Determine the [x, y] coordinate at the center of the cell enclosing the given text.  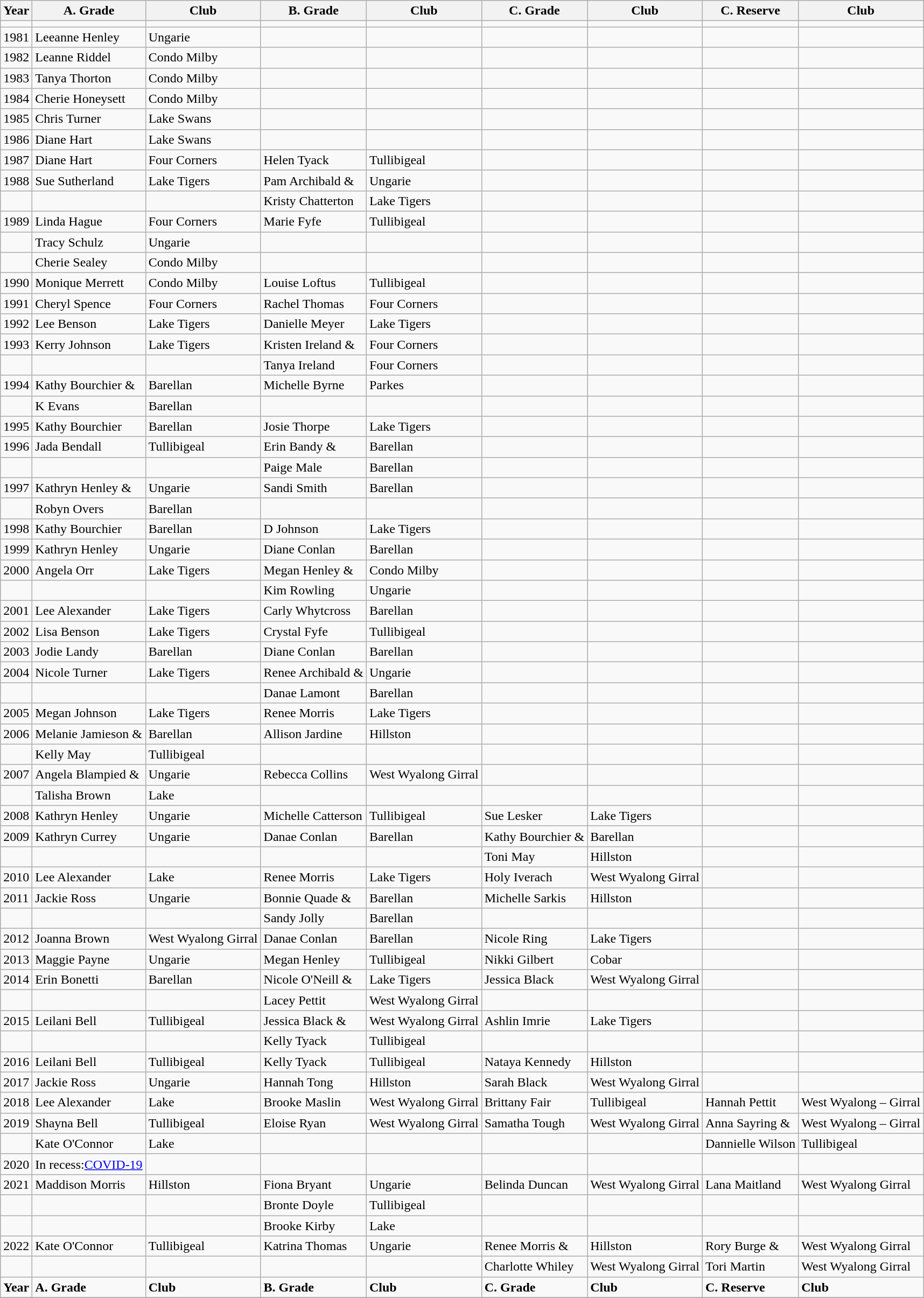
Angela Blampied & [89, 775]
1985 [16, 119]
Kristy Chatterton [313, 201]
Lisa Benson [89, 632]
1983 [16, 78]
Erin Bonetti [89, 980]
Belinda Duncan [534, 1184]
Jessica Black [534, 980]
Cherie Honeysett [89, 99]
Carly Whytcross [313, 611]
In recess:COVID-19 [89, 1164]
Cobar [645, 959]
Melanie Jamieson & [89, 734]
2009 [16, 836]
Brooke Maslin [313, 1103]
1987 [16, 160]
Talisha Brown [89, 795]
Ashlin Imrie [534, 1021]
1999 [16, 549]
Nataya Kennedy [534, 1062]
1994 [16, 385]
1986 [16, 139]
Jessica Black & [313, 1021]
2020 [16, 1164]
2019 [16, 1123]
Charlotte Whiley [534, 1267]
Leanne Riddel [89, 58]
2014 [16, 980]
2004 [16, 672]
Marie Fyfe [313, 221]
Anna Sayring & [750, 1123]
2018 [16, 1103]
2021 [16, 1184]
1992 [16, 324]
Tanya Thorton [89, 78]
1988 [16, 180]
Sandy Jolly [313, 918]
Renee Morris & [534, 1246]
Megan Johnson [89, 713]
Tori Martin [750, 1267]
Rebecca Collins [313, 775]
K Evans [89, 406]
Hannah Tong [313, 1082]
1982 [16, 58]
Jodie Landy [89, 652]
Helen Tyack [313, 160]
Lee Benson [89, 324]
1991 [16, 304]
Kim Rowling [313, 591]
1996 [16, 447]
2008 [16, 816]
Jada Bendall [89, 447]
Maggie Payne [89, 959]
Samatha Tough [534, 1123]
Lacey Pettit [313, 1000]
Brooke Kirby [313, 1226]
Leeanne Henley [89, 37]
Holy Iverach [534, 877]
1981 [16, 37]
Sandi Smith [313, 488]
2010 [16, 877]
Crystal Fyfe [313, 632]
Danae Lamont [313, 693]
2017 [16, 1082]
2011 [16, 897]
Bronte Doyle [313, 1205]
Pam Archibald & [313, 180]
Nicole Turner [89, 672]
2000 [16, 570]
Danielle Meyer [313, 324]
Kathryn Currey [89, 836]
Dannielle Wilson [750, 1143]
D Johnson [313, 529]
Rory Burge & [750, 1246]
Maddison Morris [89, 1184]
Kathryn Henley & [89, 488]
Tanya Ireland [313, 365]
Michelle Sarkis [534, 897]
2007 [16, 775]
Rachel Thomas [313, 304]
Kristen Ireland & [313, 345]
1997 [16, 488]
2006 [16, 734]
Katrina Thomas [313, 1246]
Brittany Fair [534, 1103]
Sue Sutherland [89, 180]
Hannah Pettit [750, 1103]
Cherie Sealey [89, 263]
1984 [16, 99]
2016 [16, 1062]
2005 [16, 713]
Sue Lesker [534, 816]
1989 [16, 221]
Sarah Black [534, 1082]
Kelly May [89, 754]
2012 [16, 939]
Nicole O'Neill & [313, 980]
1993 [16, 345]
Cheryl Spence [89, 304]
Renee Archibald & [313, 672]
Angela Orr [89, 570]
2013 [16, 959]
Robyn Overs [89, 508]
2002 [16, 632]
Nikki Gilbert [534, 959]
Tracy Schulz [89, 242]
Joanna Brown [89, 939]
Bonnie Quade & [313, 897]
Toni May [534, 857]
Nicole Ring [534, 939]
Linda Hague [89, 221]
2015 [16, 1021]
1998 [16, 529]
Michelle Catterson [313, 816]
1995 [16, 426]
Parkes [424, 385]
Shayna Bell [89, 1123]
Michelle Byrne [313, 385]
Eloise Ryan [313, 1123]
Megan Henley & [313, 570]
2001 [16, 611]
1990 [16, 283]
2003 [16, 652]
Fiona Bryant [313, 1184]
Louise Loftus [313, 283]
Josie Thorpe [313, 426]
Kerry Johnson [89, 345]
Chris Turner [89, 119]
Paige Male [313, 467]
Allison Jardine [313, 734]
Lana Maitland [750, 1184]
2022 [16, 1246]
Megan Henley [313, 959]
Monique Merrett [89, 283]
Erin Bandy & [313, 447]
